Identify which cell holds the provided text, then report its [X, Y] central coordinate. 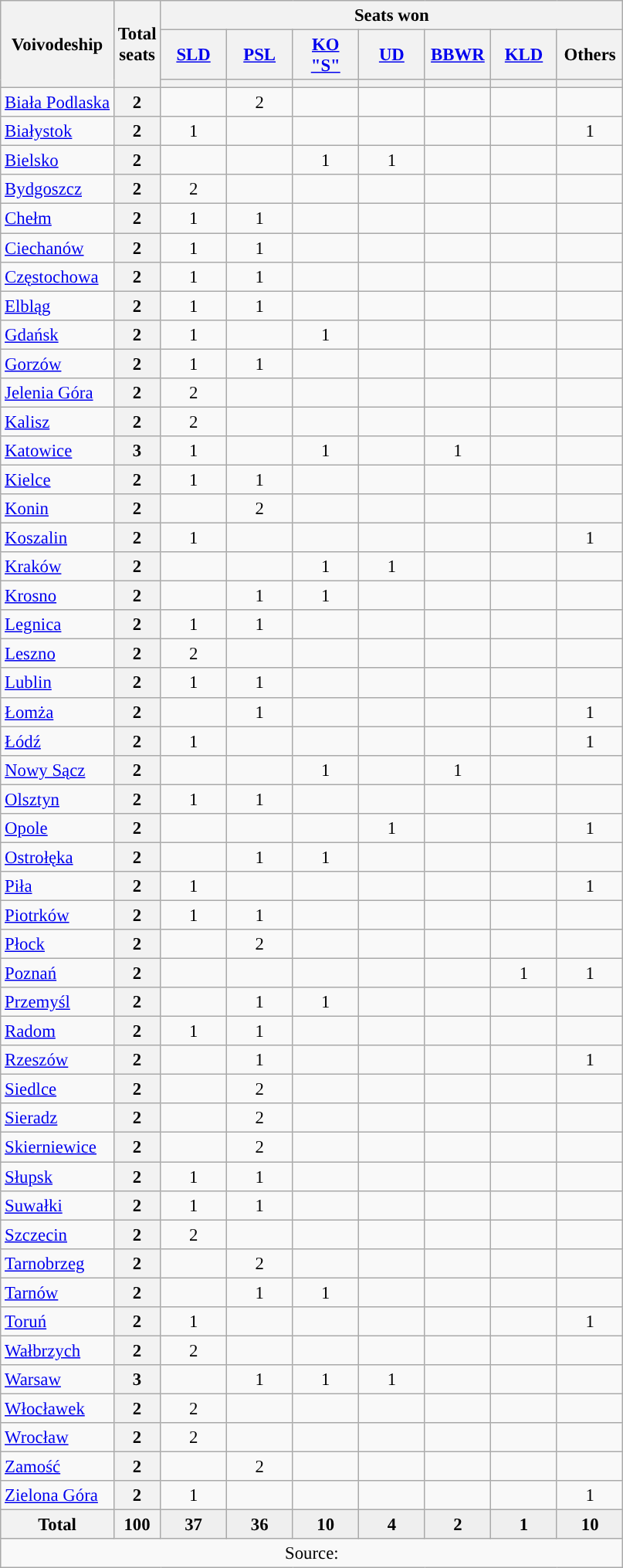
Włocławek [57, 1408]
Biała Podlaska [57, 103]
Tarnobrzeg [57, 1263]
Gdańsk [57, 334]
Kielce [57, 479]
Skierniewice [57, 1147]
Krosno [57, 596]
Kraków [57, 567]
Bielsko [57, 161]
Olsztyn [57, 799]
Toruń [57, 1322]
Szczecin [57, 1234]
Zielona Góra [57, 1495]
Wałbrzych [57, 1350]
37 [194, 1525]
Radom [57, 1031]
100 [137, 1525]
Ostrołęka [57, 857]
BBWR [458, 56]
Suwałki [57, 1205]
Sieradz [57, 1119]
Seats won [392, 15]
Others [590, 56]
KO "S" [326, 56]
Kalisz [57, 422]
Rzeszów [57, 1060]
Łomża [57, 712]
Konin [57, 509]
Wrocław [57, 1438]
Koszalin [57, 538]
PSL [259, 56]
UD [392, 56]
36 [259, 1525]
Total seats [137, 45]
Zamość [57, 1467]
Voivodeship [57, 45]
Tarnów [57, 1292]
Leszno [57, 654]
Bydgoszcz [57, 189]
Częstochowa [57, 276]
Elbląg [57, 306]
Jelenia Góra [57, 393]
Source: [312, 1553]
KLD [524, 56]
Płock [57, 944]
Katowice [57, 451]
Chełm [57, 218]
Piła [57, 886]
Piotrków [57, 915]
Słupsk [57, 1177]
Warsaw [57, 1380]
Opole [57, 828]
Nowy Sącz [57, 770]
Łódź [57, 741]
Gorzów [57, 364]
Lublin [57, 683]
Białystok [57, 131]
Poznań [57, 974]
Siedlce [57, 1089]
SLD [194, 56]
Ciechanów [57, 248]
Przemyśl [57, 1002]
4 [392, 1525]
Legnica [57, 625]
Total [57, 1525]
